Search for the cell housing the specified text and yield its [x, y] center coordinate. 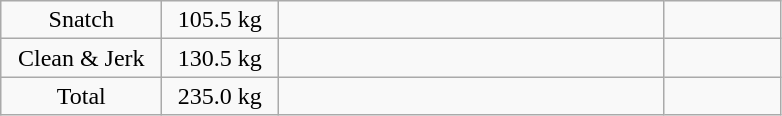
Clean & Jerk [82, 58]
235.0 kg [220, 96]
Total [82, 96]
Snatch [82, 20]
105.5 kg [220, 20]
130.5 kg [220, 58]
